For the text-containing cell, return its midpoint in (x, y) coordinate format. 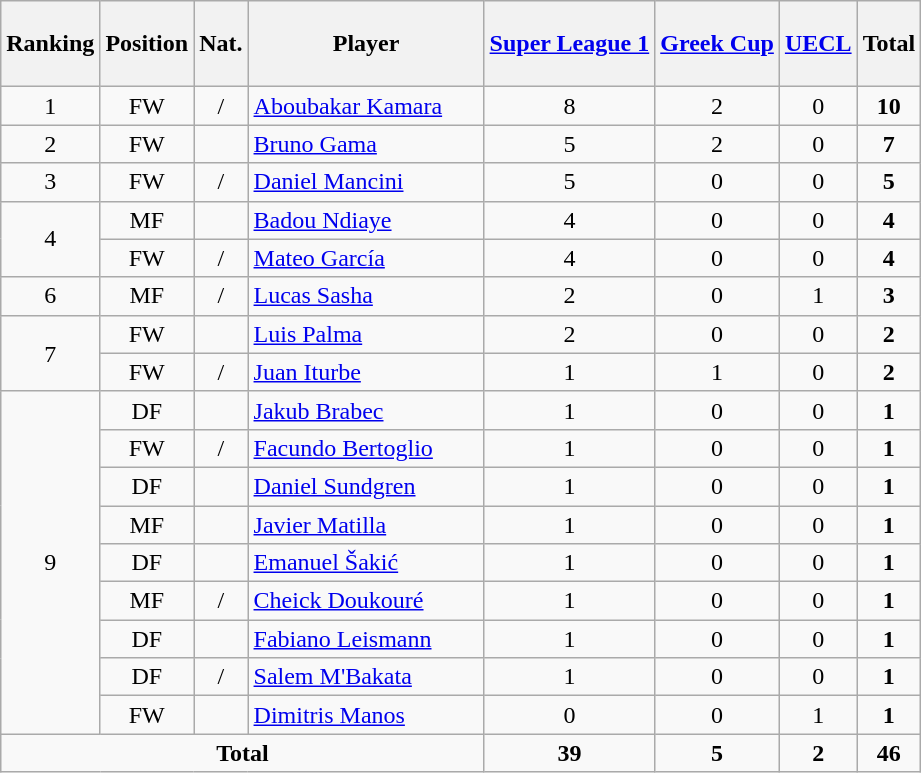
Luis Palma (366, 334)
Dimitris Manos (366, 715)
Badou Ndiaye (366, 220)
Fabiano Leismann (366, 639)
Facundo Bertoglio (366, 448)
39 (570, 753)
Jakub Brabec (366, 410)
Player (366, 44)
6 (50, 296)
46 (889, 753)
8 (570, 106)
Juan Iturbe (366, 372)
Position (147, 44)
Cheick Doukouré (366, 601)
10 (889, 106)
Mateo García (366, 258)
Ranking (50, 44)
Super League 1 (570, 44)
Daniel Sundgren (366, 486)
UECL (818, 44)
Greek Cup (718, 44)
Daniel Mancini (366, 182)
Bruno Gama (366, 144)
Nat. (221, 44)
9 (50, 562)
Salem M'Bakata (366, 677)
Javier Matilla (366, 525)
Emanuel Šakić (366, 563)
Lucas Sasha (366, 296)
Aboubakar Kamara (366, 106)
